For the text-containing cell, return its midpoint in (X, Y) coordinate format. 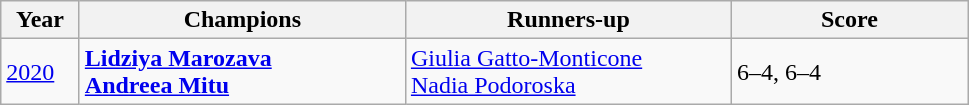
Year (40, 20)
Champions (242, 20)
6–4, 6–4 (849, 72)
Score (849, 20)
2020 (40, 72)
Lidziya Marozava Andreea Mitu (242, 72)
Runners-up (568, 20)
Giulia Gatto-Monticone Nadia Podoroska (568, 72)
